Pinpoint the cell where the given text exists, returning its [X, Y] midpoint coordinate. 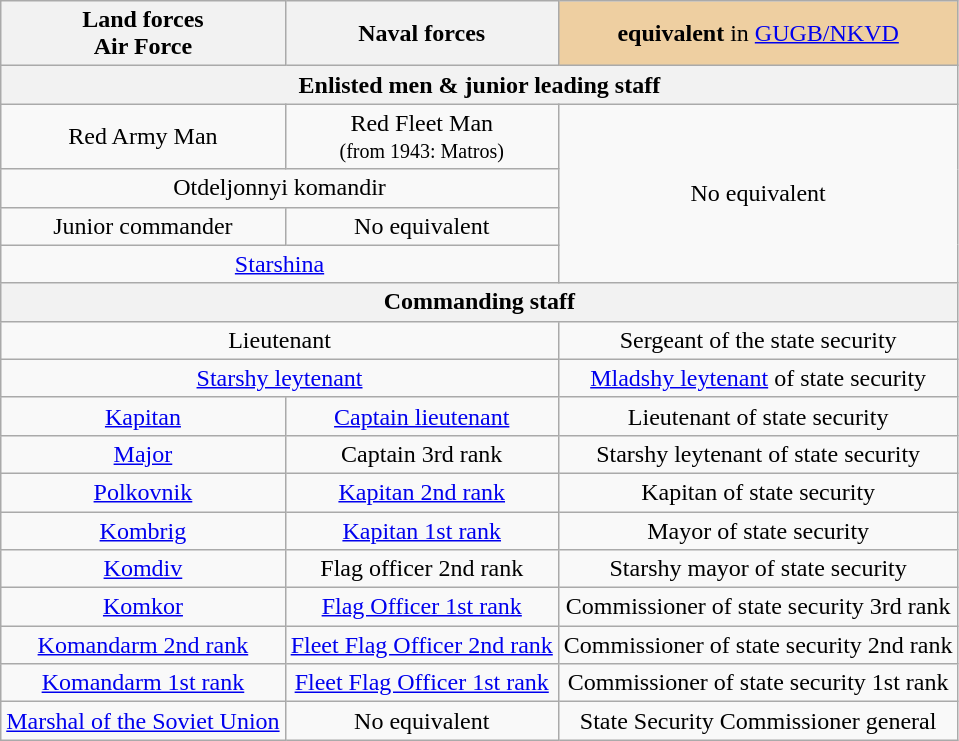
Major [143, 454]
Flag officer 2nd rank [422, 569]
Marshal of the Soviet Union [143, 721]
Starshy leytenant of state security [758, 454]
Commissioner of state security 2nd rank [758, 645]
equivalent in GUGB/NKVD [758, 34]
Commissioner of state security 1st rank [758, 683]
Otdeljonnyi komandir [280, 188]
Captain lieutenant [422, 416]
Commanding staff [480, 302]
Lieutenant of state security [758, 416]
Kombrig [143, 531]
Kapitan [143, 416]
Fleet Flag Officer 2nd rank [422, 645]
Starshy mayor of state security [758, 569]
Naval forces [422, 34]
Red Fleet Man(from 1943: Matros) [422, 136]
Mladshy leytenant of state security [758, 378]
Red Army Man [143, 136]
Polkovnik [143, 492]
Komandarm 1st rank [143, 683]
Flag Officer 1st rank [422, 607]
Junior commander [143, 226]
Starshina [280, 264]
Kapitan 2nd rank [422, 492]
Commissioner of state security 3rd rank [758, 607]
Lieutenant [280, 340]
Komandarm 2nd rank [143, 645]
Komdiv [143, 569]
Enlisted men & junior leading staff [480, 85]
Kapitan of state security [758, 492]
Captain 3rd rank [422, 454]
Fleet Flag Officer 1st rank [422, 683]
Starshy leytenant [280, 378]
Land forcesAir Force [143, 34]
Komkor [143, 607]
State Security Commissioner general [758, 721]
Mayor of state security [758, 531]
Sergeant of the state security [758, 340]
Kapitan 1st rank [422, 531]
